For the text-containing cell, return its midpoint in (X, Y) coordinate format. 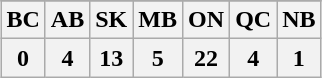
QC (254, 20)
NB (299, 20)
1 (299, 58)
ON (206, 20)
SK (112, 20)
13 (112, 58)
0 (23, 58)
AB (67, 20)
MB (158, 20)
22 (206, 58)
5 (158, 58)
BC (23, 20)
